Determine the (X, Y) coordinate at the center of the cell enclosing the given text.  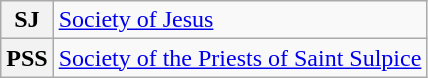
PSS (27, 58)
Society of the Priests of Saint Sulpice (240, 58)
SJ (27, 20)
Society of Jesus (240, 20)
